Capture the cell that displays the provided text and extract its (x, y) central coordinate. 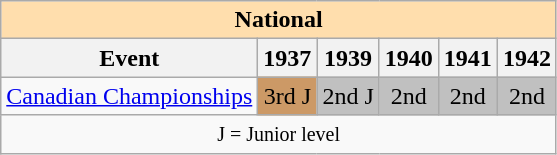
1939 (348, 58)
2nd J (348, 96)
National (279, 20)
J = Junior level (279, 134)
1942 (526, 58)
1940 (408, 58)
1937 (288, 58)
3rd J (288, 96)
Canadian Championships (130, 96)
Event (130, 58)
1941 (468, 58)
